Scan for the cell matching the given text and deliver its [x, y] coordinate at center. 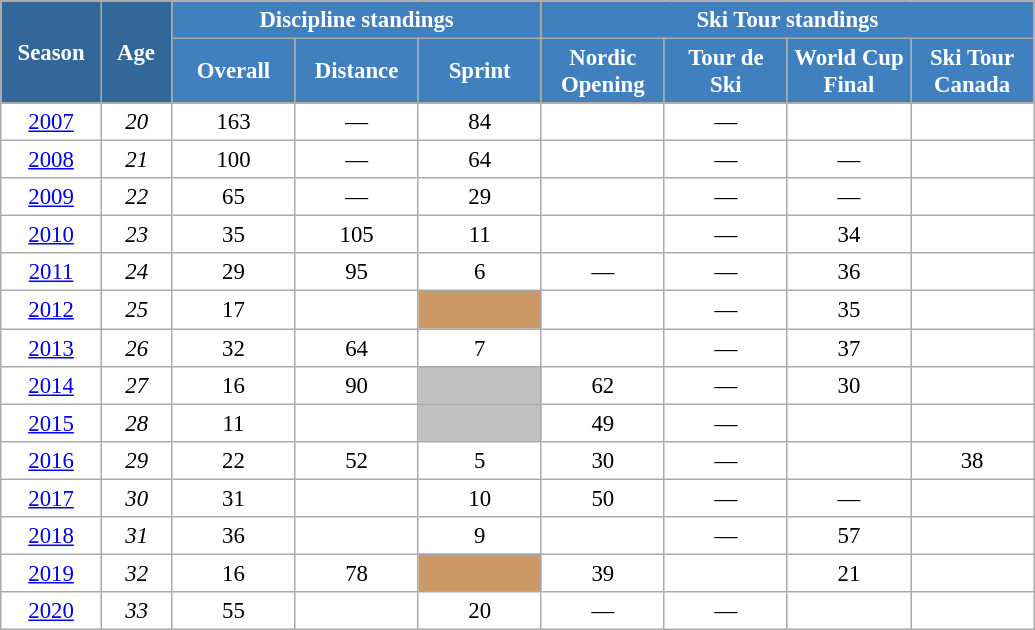
23 [136, 235]
Distance [356, 72]
100 [234, 160]
52 [356, 460]
50 [602, 498]
2009 [52, 197]
2015 [52, 423]
2019 [52, 573]
49 [602, 423]
5 [480, 460]
2013 [52, 348]
62 [602, 385]
2007 [52, 122]
10 [480, 498]
27 [136, 385]
Age [136, 52]
6 [480, 273]
38 [972, 460]
65 [234, 197]
Tour deSki [726, 72]
78 [356, 573]
9 [480, 536]
Discipline standings [356, 20]
NordicOpening [602, 72]
26 [136, 348]
95 [356, 273]
Ski Tour standings [787, 20]
2014 [52, 385]
Season [52, 52]
39 [602, 573]
28 [136, 423]
2010 [52, 235]
84 [480, 122]
55 [234, 611]
2011 [52, 273]
2020 [52, 611]
105 [356, 235]
24 [136, 273]
2017 [52, 498]
World CupFinal [848, 72]
2008 [52, 160]
Sprint [480, 72]
Overall [234, 72]
25 [136, 310]
34 [848, 235]
57 [848, 536]
33 [136, 611]
2012 [52, 310]
2018 [52, 536]
2016 [52, 460]
7 [480, 348]
163 [234, 122]
37 [848, 348]
17 [234, 310]
90 [356, 385]
Ski TourCanada [972, 72]
